Scan for the cell matching the given text and deliver its [X, Y] coordinate at center. 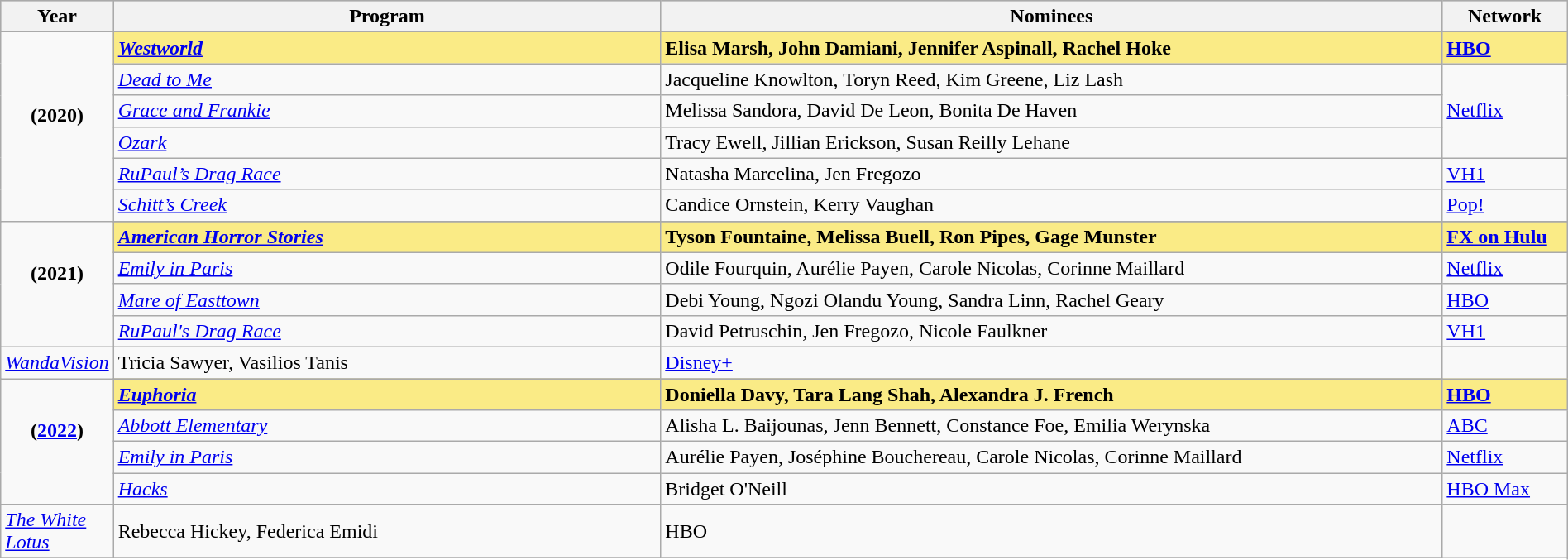
Westworld [387, 48]
Mare of Easttown [387, 299]
American Horror Stories [387, 237]
Hacks [387, 489]
Network [1505, 17]
Schitt’s Creek [387, 205]
Nominees [1052, 17]
Disney+ [1052, 362]
Bridget O'Neill [1052, 489]
Candice Ornstein, Kerry Vaughan [1052, 205]
Odile Fourquin, Aurélie Payen, Carole Nicolas, Corinne Maillard [1052, 268]
(2021) [57, 284]
Jacqueline Knowlton, Toryn Reed, Kim Greene, Liz Lash [1052, 79]
Dead to Me [387, 79]
RuPaul's Drag Race [387, 331]
Alisha L. Baijounas, Jenn Bennett, Constance Foe, Emilia Werynska [1052, 426]
Program [387, 17]
Elisa Marsh, John Damiani, Jennifer Aspinall, Rachel Hoke [1052, 48]
Grace and Frankie [387, 111]
Year [57, 17]
ABC [1505, 426]
Tracy Ewell, Jillian Erickson, Susan Reilly Lehane [1052, 142]
Ozark [387, 142]
Abbott Elementary [387, 426]
Doniella Davy, Tara Lang Shah, Alexandra J. French [1052, 395]
FX on Hulu [1505, 237]
David Petruschin, Jen Fregozo, Nicole Faulkner [1052, 331]
Natasha Marcelina, Jen Fregozo [1052, 174]
Rebecca Hickey, Federica Emidi [387, 531]
Debi Young, Ngozi Olandu Young, Sandra Linn, Rachel Geary [1052, 299]
HBO Max [1505, 489]
(2022) [57, 442]
(2020) [57, 127]
Melissa Sandora, David De Leon, Bonita De Haven [1052, 111]
Tyson Fountaine, Melissa Buell, Ron Pipes, Gage Munster [1052, 237]
WandaVision [57, 362]
Tricia Sawyer, Vasilios Tanis [387, 362]
Aurélie Payen, Joséphine Bouchereau, Carole Nicolas, Corinne Maillard [1052, 457]
Pop! [1505, 205]
Euphoria [387, 395]
RuPaul’s Drag Race [387, 174]
The White Lotus [57, 531]
